Find where the given text appears and provide that cell's center as (x, y) coordinate. 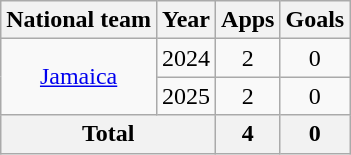
Year (186, 20)
Total (108, 134)
2025 (186, 96)
2024 (186, 58)
Apps (248, 20)
Jamaica (79, 77)
4 (248, 134)
Goals (315, 20)
National team (79, 20)
